Extract the (x, y) coordinate from the center of the cell holding the provided text.  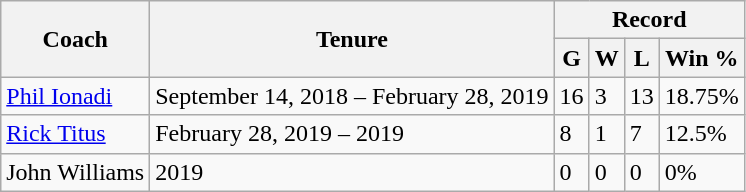
12.5% (702, 134)
18.75% (702, 96)
Record (649, 20)
Tenure (352, 39)
L (642, 58)
Coach (76, 39)
8 (572, 134)
2019 (352, 172)
Phil Ionadi (76, 96)
February 28, 2019 – 2019 (352, 134)
September 14, 2018 – February 28, 2019 (352, 96)
Rick Titus (76, 134)
3 (606, 96)
G (572, 58)
W (606, 58)
1 (606, 134)
0% (702, 172)
7 (642, 134)
John Williams (76, 172)
13 (642, 96)
Win % (702, 58)
16 (572, 96)
